Detect which cell encompasses the target text, then output its (x, y) center coordinate. 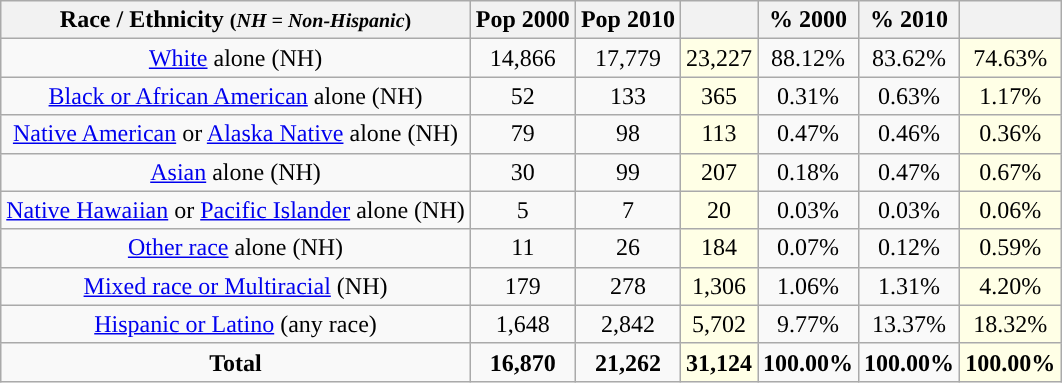
30 (522, 172)
13.37% (910, 324)
Hispanic or Latino (any race) (236, 324)
133 (628, 96)
88.12% (808, 58)
14,866 (522, 58)
0.59% (1010, 248)
Other race alone (NH) (236, 248)
Pop 2010 (628, 20)
1.31% (910, 286)
0.18% (808, 172)
207 (718, 172)
7 (628, 210)
184 (718, 248)
1,306 (718, 286)
Native Hawaiian or Pacific Islander alone (NH) (236, 210)
23,227 (718, 58)
278 (628, 286)
White alone (NH) (236, 58)
0.06% (1010, 210)
17,779 (628, 58)
16,870 (522, 362)
Mixed race or Multiracial (NH) (236, 286)
365 (718, 96)
79 (522, 134)
Race / Ethnicity (NH = Non-Hispanic) (236, 20)
% 2010 (910, 20)
52 (522, 96)
179 (522, 286)
0.12% (910, 248)
5 (522, 210)
0.67% (1010, 172)
0.46% (910, 134)
4.20% (1010, 286)
113 (718, 134)
26 (628, 248)
11 (522, 248)
9.77% (808, 324)
% 2000 (808, 20)
Total (236, 362)
0.36% (1010, 134)
74.63% (1010, 58)
0.07% (808, 248)
Asian alone (NH) (236, 172)
5,702 (718, 324)
1.06% (808, 286)
98 (628, 134)
18.32% (1010, 324)
31,124 (718, 362)
1.17% (1010, 96)
0.63% (910, 96)
Native American or Alaska Native alone (NH) (236, 134)
1,648 (522, 324)
20 (718, 210)
83.62% (910, 58)
0.31% (808, 96)
Pop 2000 (522, 20)
2,842 (628, 324)
99 (628, 172)
Black or African American alone (NH) (236, 96)
21,262 (628, 362)
